For the text-containing cell, return its midpoint in (X, Y) coordinate format. 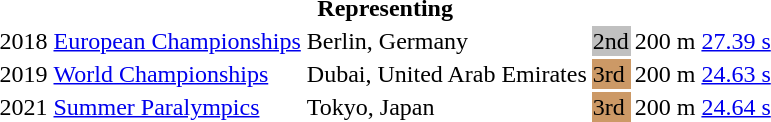
Tokyo, Japan (446, 107)
Berlin, Germany (446, 41)
Dubai, United Arab Emirates (446, 74)
European Championships (177, 41)
World Championships (177, 74)
Summer Paralympics (177, 107)
2nd (610, 41)
